Find where the given text appears and provide that cell's center as [X, Y] coordinate. 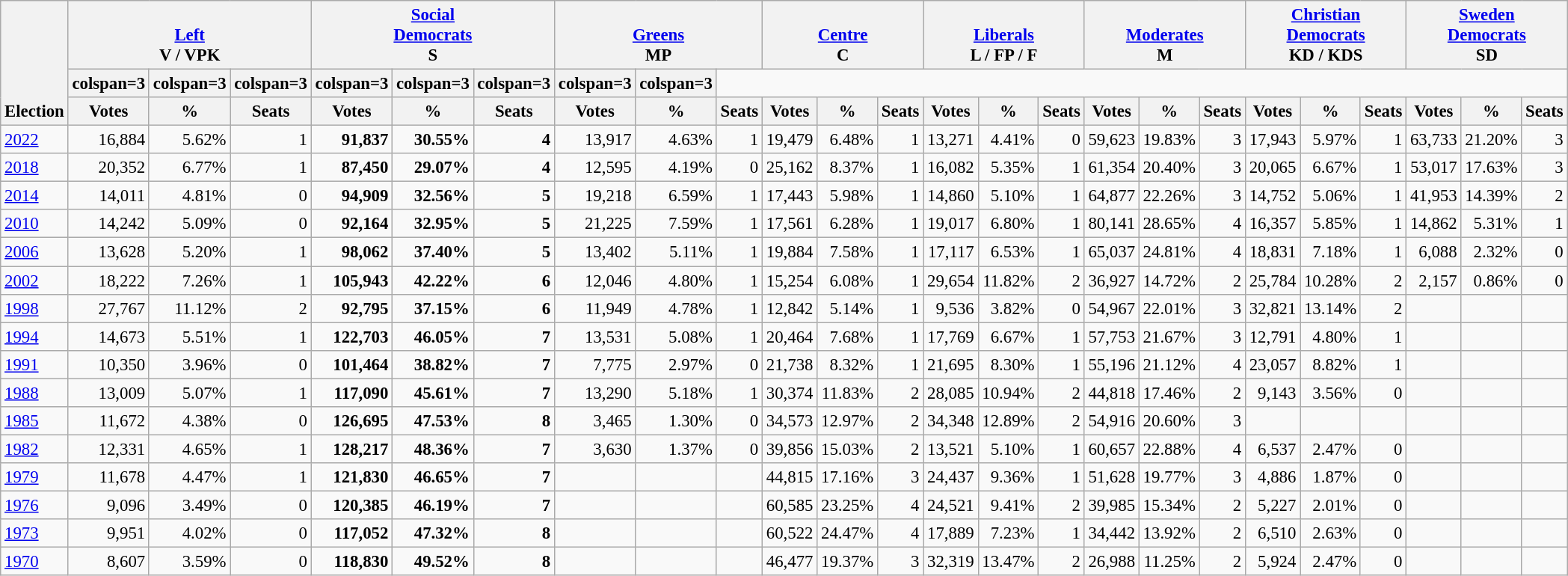
18,831 [1273, 252]
10.28% [1331, 281]
12,331 [108, 449]
7.23% [1008, 533]
LiberalsL / FP / F [1003, 35]
55,196 [1111, 364]
2018 [34, 168]
14,242 [108, 224]
4.47% [189, 477]
0.86% [1491, 281]
14,752 [1273, 196]
22.88% [1169, 449]
5.14% [848, 308]
2.97% [676, 364]
1998 [34, 308]
6.28% [848, 224]
7,775 [594, 364]
1988 [34, 393]
47.53% [433, 421]
9,096 [108, 505]
4,886 [1273, 477]
4.41% [1008, 140]
54,967 [1111, 308]
5.06% [1331, 196]
2022 [34, 140]
2.01% [1331, 505]
94,909 [351, 196]
3.49% [189, 505]
44,818 [1111, 393]
6.53% [1008, 252]
20.40% [1169, 168]
26,988 [1111, 562]
32,821 [1273, 308]
5.08% [676, 337]
16,884 [108, 140]
25,784 [1273, 281]
10.94% [1008, 393]
7.68% [848, 337]
23,057 [1273, 364]
3,465 [594, 421]
1991 [34, 364]
45.61% [433, 393]
6,088 [1434, 252]
5.09% [189, 224]
11,949 [594, 308]
7.26% [189, 281]
19.37% [848, 562]
24.47% [848, 533]
48.36% [433, 449]
37.15% [433, 308]
17.16% [848, 477]
5.98% [848, 196]
1973 [34, 533]
9,536 [951, 308]
13,521 [951, 449]
34,348 [951, 421]
19,017 [951, 224]
39,985 [1111, 505]
4.19% [676, 168]
8.32% [848, 364]
57,753 [1111, 337]
8,607 [108, 562]
13.47% [1008, 562]
59,623 [1111, 140]
13.14% [1331, 308]
13,402 [594, 252]
11.25% [1169, 562]
4.81% [189, 196]
46.65% [433, 477]
60,657 [1111, 449]
17.46% [1169, 393]
17,889 [951, 533]
LeftV / VPK [190, 35]
87,450 [351, 168]
10,350 [108, 364]
20,065 [1273, 168]
1.37% [676, 449]
46,477 [790, 562]
11.12% [189, 308]
14.39% [1491, 196]
4.63% [676, 140]
5.51% [189, 337]
1985 [34, 421]
126,695 [351, 421]
32,319 [951, 562]
ModeratesM [1165, 35]
105,943 [351, 281]
11.83% [848, 393]
5.35% [1008, 168]
CentreC [842, 35]
5.97% [1331, 140]
15.03% [848, 449]
19,884 [790, 252]
21.67% [1169, 337]
19,479 [790, 140]
19.77% [1169, 477]
98,062 [351, 252]
17,561 [790, 224]
1.87% [1331, 477]
11.82% [1008, 281]
14.72% [1169, 281]
29.07% [433, 168]
5.20% [189, 252]
5.07% [189, 393]
9.41% [1008, 505]
19.83% [1169, 140]
12,046 [594, 281]
16,082 [951, 168]
1994 [34, 337]
12,842 [790, 308]
121,830 [351, 477]
Election [34, 63]
1982 [34, 449]
4.78% [676, 308]
14,860 [951, 196]
6.59% [676, 196]
20.60% [1169, 421]
3,630 [594, 449]
47.32% [433, 533]
19,218 [594, 196]
6.48% [848, 140]
6,510 [1273, 533]
5.31% [1491, 224]
2002 [34, 281]
9.36% [1008, 477]
42.22% [433, 281]
17.63% [1491, 168]
GreensMP [658, 35]
12.97% [848, 421]
3.56% [1331, 393]
64,877 [1111, 196]
46.05% [433, 337]
16,357 [1273, 224]
3.59% [189, 562]
21,695 [951, 364]
32.95% [433, 224]
51,628 [1111, 477]
9,143 [1273, 393]
101,464 [351, 364]
24,437 [951, 477]
21,738 [790, 364]
53,017 [1434, 168]
21,225 [594, 224]
4.65% [189, 449]
118,830 [351, 562]
128,217 [351, 449]
18,222 [108, 281]
37.40% [433, 252]
28.65% [1169, 224]
60,585 [790, 505]
14,011 [108, 196]
122,703 [351, 337]
1.30% [676, 421]
9,951 [108, 533]
13,290 [594, 393]
49.52% [433, 562]
17,443 [790, 196]
61,354 [1111, 168]
7.59% [676, 224]
54,916 [1111, 421]
5.85% [1331, 224]
2006 [34, 252]
8.37% [848, 168]
13.92% [1169, 533]
34,573 [790, 421]
22.26% [1169, 196]
80,141 [1111, 224]
25,162 [790, 168]
13,917 [594, 140]
29,654 [951, 281]
6.80% [1008, 224]
17,117 [951, 252]
28,085 [951, 393]
1979 [34, 477]
7.58% [848, 252]
8.30% [1008, 364]
34,442 [1111, 533]
27,767 [108, 308]
13,628 [108, 252]
17,943 [1273, 140]
120,385 [351, 505]
17,769 [951, 337]
4.38% [189, 421]
21.20% [1491, 140]
20,352 [108, 168]
5,227 [1273, 505]
5.11% [676, 252]
11,672 [108, 421]
13,009 [108, 393]
14,862 [1434, 224]
117,052 [351, 533]
44,815 [790, 477]
46.19% [433, 505]
12.89% [1008, 421]
13,271 [951, 140]
7.18% [1331, 252]
63,733 [1434, 140]
1976 [34, 505]
39,856 [790, 449]
3.96% [189, 364]
36,927 [1111, 281]
41,953 [1434, 196]
3.82% [1008, 308]
22.01% [1169, 308]
SocialDemocratsS [432, 35]
2014 [34, 196]
38.82% [433, 364]
12,595 [594, 168]
24,521 [951, 505]
23.25% [848, 505]
5.62% [189, 140]
2.63% [1331, 533]
21.12% [1169, 364]
4.02% [189, 533]
24.81% [1169, 252]
91,837 [351, 140]
92,164 [351, 224]
12,791 [1273, 337]
11,678 [108, 477]
2,157 [1434, 281]
2010 [34, 224]
15,254 [790, 281]
ChristianDemocratsKD / KDS [1325, 35]
5,924 [1273, 562]
117,090 [351, 393]
30,374 [790, 393]
14,673 [108, 337]
65,037 [1111, 252]
30.55% [433, 140]
32.56% [433, 196]
6.77% [189, 168]
8.82% [1331, 364]
13,531 [594, 337]
6.08% [848, 281]
20,464 [790, 337]
6,537 [1273, 449]
2.32% [1491, 252]
1970 [34, 562]
15.34% [1169, 505]
60,522 [790, 533]
5.18% [676, 393]
92,795 [351, 308]
SwedenDemocratsSD [1486, 35]
